Return (X, Y) of the center of cell containing provided text 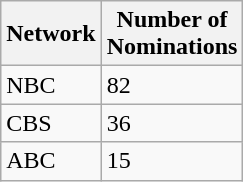
36 (172, 123)
15 (172, 161)
ABC (51, 161)
Number ofNominations (172, 34)
Network (51, 34)
NBC (51, 85)
82 (172, 85)
CBS (51, 123)
